Search for the cell housing the specified text and yield its [x, y] center coordinate. 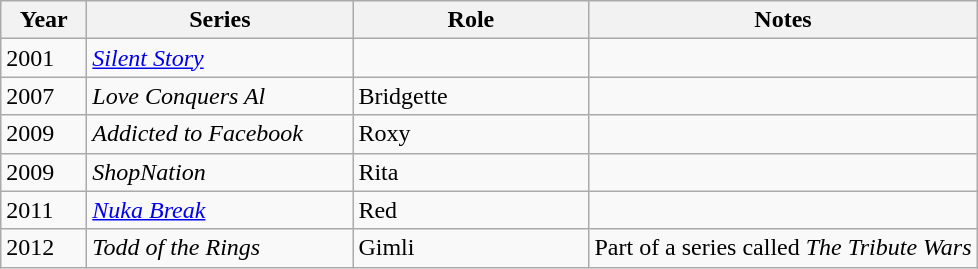
Nuka Break [220, 210]
Todd of the Rings [220, 248]
2012 [44, 248]
Addicted to Facebook [220, 134]
ShopNation [220, 172]
Rita [471, 172]
Love Conquers Al [220, 96]
Role [471, 20]
Series [220, 20]
Notes [783, 20]
Silent Story [220, 58]
2011 [44, 210]
2001 [44, 58]
Gimli [471, 248]
Part of a series called The Tribute Wars [783, 248]
2007 [44, 96]
Roxy [471, 134]
Year [44, 20]
Red [471, 210]
Bridgette [471, 96]
